Find where the given text appears and provide that cell's center as [X, Y] coordinate. 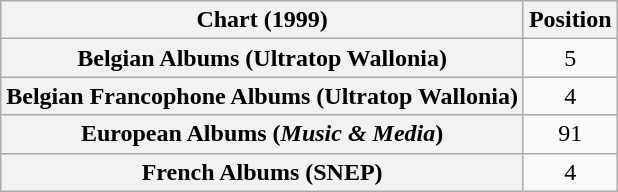
Belgian Albums (Ultratop Wallonia) [262, 58]
Belgian Francophone Albums (Ultratop Wallonia) [262, 96]
5 [570, 58]
Chart (1999) [262, 20]
European Albums (Music & Media) [262, 134]
Position [570, 20]
91 [570, 134]
French Albums (SNEP) [262, 172]
